From the cell containing the given text, extract its center point as (x, y) coordinate. 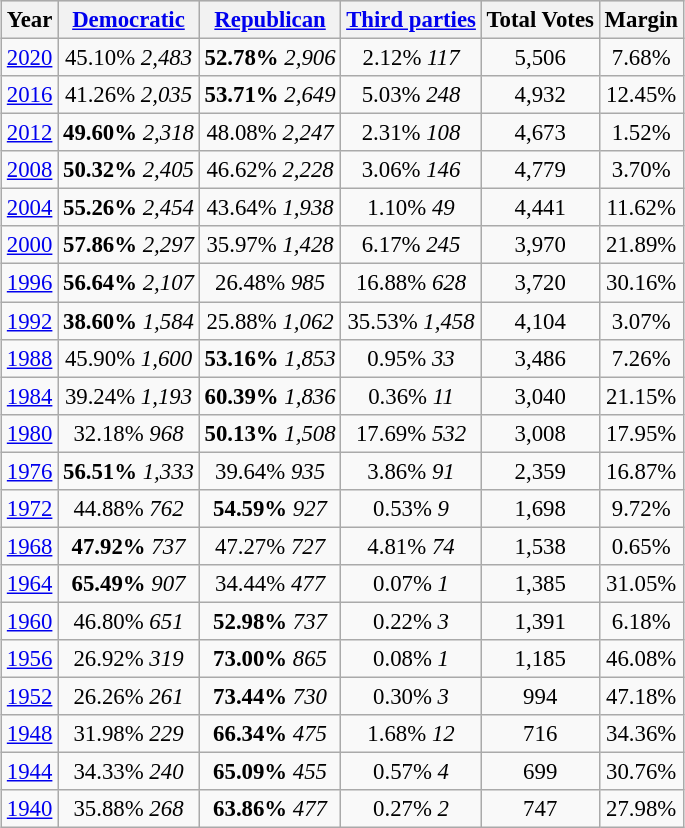
52.98% 737 (270, 621)
57.86% 2,297 (129, 245)
30.76% (641, 772)
Third parties (411, 20)
1968 (30, 546)
56.51% 1,333 (129, 471)
44.88% 762 (129, 509)
34.36% (641, 734)
1980 (30, 433)
5,506 (540, 58)
65.09% 455 (270, 772)
4,932 (540, 95)
0.22% 3 (411, 621)
4,104 (540, 321)
46.62% 2,228 (270, 170)
35.53% 1,458 (411, 321)
2004 (30, 208)
17.69% 532 (411, 433)
4,673 (540, 133)
65.49% 907 (129, 584)
1.68% 12 (411, 734)
1976 (30, 471)
2016 (30, 95)
39.24% 1,193 (129, 396)
1,698 (540, 509)
31.98% 229 (129, 734)
Total Votes (540, 20)
7.68% (641, 58)
73.44% 730 (270, 697)
3,008 (540, 433)
1996 (30, 283)
2.12% 117 (411, 58)
3,970 (540, 245)
49.60% 2,318 (129, 133)
45.90% 1,600 (129, 358)
1940 (30, 809)
1984 (30, 396)
Democratic (129, 20)
17.95% (641, 433)
25.88% 1,062 (270, 321)
41.26% 2,035 (129, 95)
27.98% (641, 809)
38.60% 1,584 (129, 321)
30.16% (641, 283)
53.71% 2,649 (270, 95)
0.30% 3 (411, 697)
0.53% 9 (411, 509)
48.08% 2,247 (270, 133)
2008 (30, 170)
0.07% 1 (411, 584)
35.97% 1,428 (270, 245)
34.44% 477 (270, 584)
1,391 (540, 621)
26.92% 319 (129, 659)
32.18% 968 (129, 433)
1952 (30, 697)
2012 (30, 133)
43.64% 1,938 (270, 208)
0.95% 33 (411, 358)
0.36% 11 (411, 396)
4.81% 74 (411, 546)
1960 (30, 621)
50.13% 1,508 (270, 433)
52.78% 2,906 (270, 58)
3.06% 146 (411, 170)
9.72% (641, 509)
1988 (30, 358)
46.08% (641, 659)
5.03% 248 (411, 95)
Year (30, 20)
1.52% (641, 133)
6.18% (641, 621)
66.34% 475 (270, 734)
54.59% 927 (270, 509)
1948 (30, 734)
994 (540, 697)
26.48% 985 (270, 283)
699 (540, 772)
1.10% 49 (411, 208)
63.86% 477 (270, 809)
56.64% 2,107 (129, 283)
0.27% 2 (411, 809)
45.10% 2,483 (129, 58)
12.45% (641, 95)
55.26% 2,454 (129, 208)
3,040 (540, 396)
11.62% (641, 208)
47.18% (641, 697)
2020 (30, 58)
2,359 (540, 471)
1964 (30, 584)
6.17% 245 (411, 245)
21.15% (641, 396)
4,779 (540, 170)
73.00% 865 (270, 659)
0.08% 1 (411, 659)
7.26% (641, 358)
3.86% 91 (411, 471)
26.26% 261 (129, 697)
Margin (641, 20)
53.16% 1,853 (270, 358)
0.65% (641, 546)
Republican (270, 20)
1956 (30, 659)
16.88% 628 (411, 283)
1,385 (540, 584)
747 (540, 809)
31.05% (641, 584)
50.32% 2,405 (129, 170)
16.87% (641, 471)
716 (540, 734)
0.57% 4 (411, 772)
39.64% 935 (270, 471)
3,720 (540, 283)
2000 (30, 245)
1,185 (540, 659)
3.70% (641, 170)
1972 (30, 509)
35.88% 268 (129, 809)
21.89% (641, 245)
3.07% (641, 321)
1944 (30, 772)
4,441 (540, 208)
1992 (30, 321)
3,486 (540, 358)
60.39% 1,836 (270, 396)
46.80% 651 (129, 621)
1,538 (540, 546)
47.27% 727 (270, 546)
47.92% 737 (129, 546)
34.33% 240 (129, 772)
2.31% 108 (411, 133)
